Detect which cell encompasses the target text, then output its [X, Y] center coordinate. 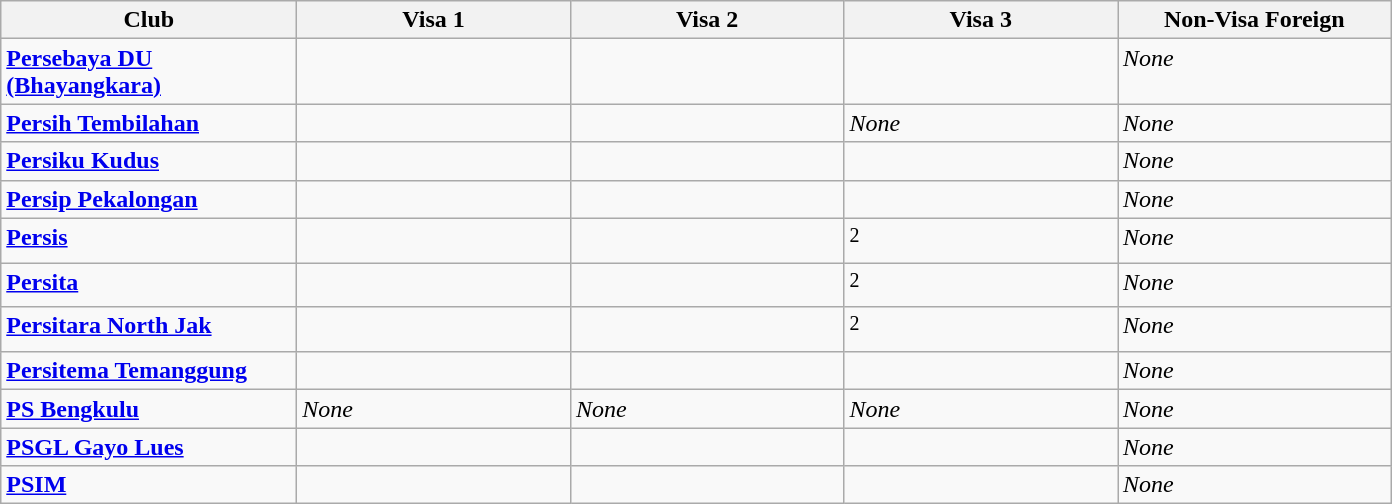
Persitara North Jak [149, 330]
Visa 3 [981, 20]
Persis [149, 240]
Persiku Kudus [149, 161]
Visa 2 [707, 20]
Visa 1 [434, 20]
Persebaya DU (Bhayangkara) [149, 72]
Persip Pekalongan [149, 199]
Non-Visa Foreign [1255, 20]
PS Bengkulu [149, 409]
PSIM [149, 485]
PSGL Gayo Lues [149, 447]
Club [149, 20]
Persitema Temanggung [149, 371]
Persih Tembilahan [149, 123]
Persita [149, 286]
